Identify which cell holds the provided text, then report its [x, y] central coordinate. 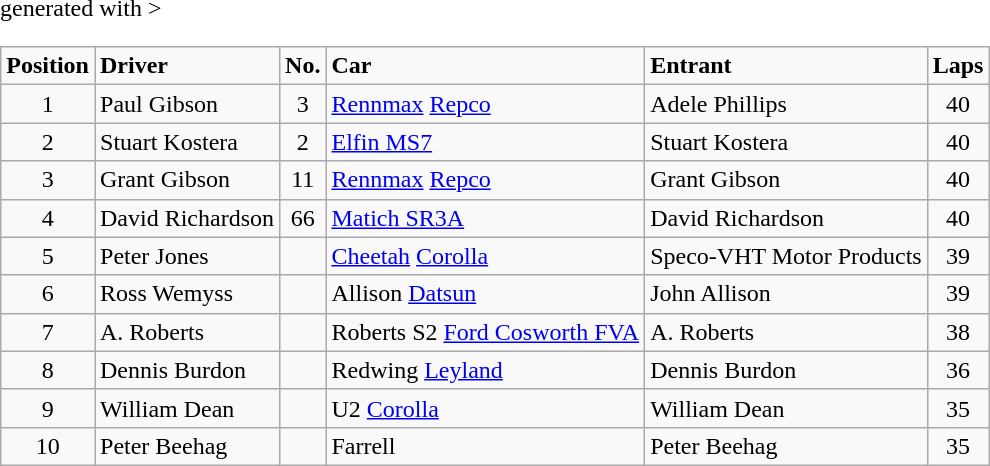
Matich SR3A [486, 218]
Laps [958, 66]
66 [303, 218]
Entrant [786, 66]
10 [48, 446]
36 [958, 370]
U2 Corolla [486, 408]
Adele Phillips [786, 104]
9 [48, 408]
Ross Wemyss [186, 294]
Paul Gibson [186, 104]
Driver [186, 66]
Elfin MS7 [486, 142]
Peter Jones [186, 256]
7 [48, 332]
6 [48, 294]
11 [303, 180]
Car [486, 66]
8 [48, 370]
John Allison [786, 294]
1 [48, 104]
4 [48, 218]
Farrell [486, 446]
Roberts S2 Ford Cosworth FVA [486, 332]
Cheetah Corolla [486, 256]
38 [958, 332]
Position [48, 66]
Speco-VHT Motor Products [786, 256]
No. [303, 66]
Redwing Leyland [486, 370]
Allison Datsun [486, 294]
5 [48, 256]
